For the text-containing cell, return its midpoint in [x, y] coordinate format. 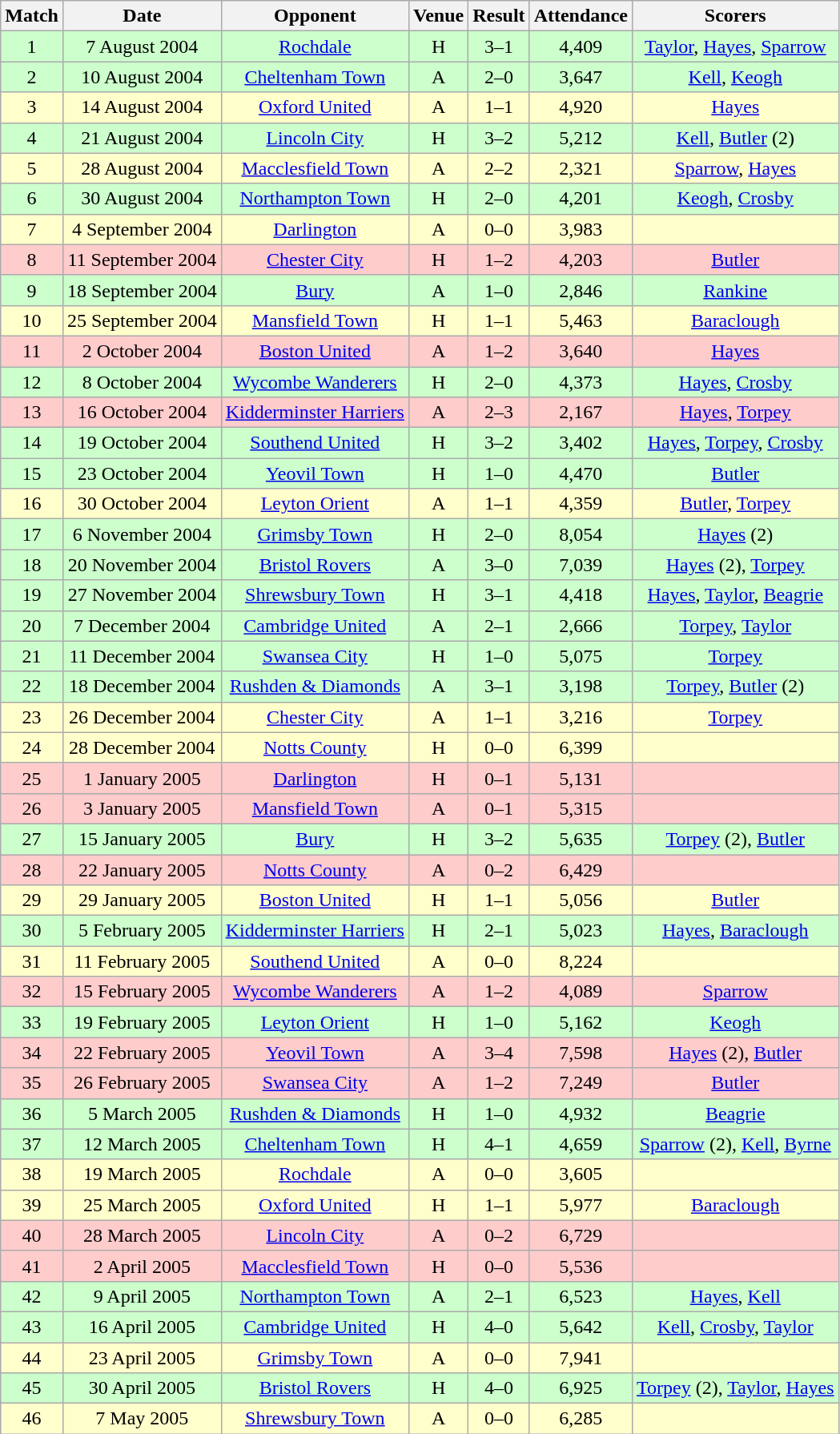
5 [32, 168]
18 December 2004 [142, 687]
4,920 [581, 107]
38 [32, 1174]
Hayes, Torpey, Crosby [735, 443]
15 February 2005 [142, 992]
2 [32, 77]
23 October 2004 [142, 473]
1 [32, 46]
5,212 [581, 138]
4,409 [581, 46]
19 March 2005 [142, 1174]
Sparrow (2), Kell, Byrne [735, 1144]
3,640 [581, 351]
30 August 2004 [142, 199]
30 April 2005 [142, 1388]
10 [32, 320]
7,249 [581, 1083]
2,321 [581, 168]
26 [32, 808]
31 [32, 961]
3,647 [581, 77]
19 [32, 595]
25 September 2004 [142, 320]
28 March 2005 [142, 1235]
28 [32, 869]
25 [32, 778]
21 [32, 656]
4,089 [581, 992]
19 October 2004 [142, 443]
2 April 2005 [142, 1266]
12 [32, 382]
2 October 2004 [142, 351]
28 December 2004 [142, 747]
26 February 2005 [142, 1083]
39 [32, 1205]
19 February 2005 [142, 1022]
22 February 2005 [142, 1053]
10 August 2004 [142, 77]
20 [32, 626]
4–1 [499, 1144]
5,075 [581, 656]
12 March 2005 [142, 1144]
Hayes, Taylor, Beagrie [735, 595]
23 April 2005 [142, 1358]
14 August 2004 [142, 107]
40 [32, 1235]
Kell, Crosby, Taylor [735, 1327]
45 [32, 1388]
3–4 [499, 1053]
27 [32, 839]
Beagrie [735, 1114]
29 January 2005 [142, 900]
28 August 2004 [142, 168]
43 [32, 1327]
7 [32, 229]
23 [32, 717]
Torpey (2), Taylor, Hayes [735, 1388]
21 August 2004 [142, 138]
14 [32, 443]
29 [32, 900]
2–2 [499, 168]
4,932 [581, 1114]
Opponent [315, 16]
2–3 [499, 413]
9 [32, 290]
42 [32, 1296]
5,023 [581, 931]
11 September 2004 [142, 260]
4,373 [581, 382]
16 October 2004 [142, 413]
7,039 [581, 565]
18 [32, 565]
46 [32, 1419]
5,056 [581, 900]
2,846 [581, 290]
22 [32, 687]
20 November 2004 [142, 565]
7 May 2005 [142, 1419]
4,203 [581, 260]
3,216 [581, 717]
Sparrow, Hayes [735, 168]
22 January 2005 [142, 869]
37 [32, 1144]
44 [32, 1358]
1 January 2005 [142, 778]
3–0 [499, 565]
15 [32, 473]
5 February 2005 [142, 931]
Keogh [735, 1022]
25 March 2005 [142, 1205]
4,470 [581, 473]
Hayes, Torpey [735, 413]
Scorers [735, 16]
32 [32, 992]
26 December 2004 [142, 717]
5,977 [581, 1205]
8 [32, 260]
3,402 [581, 443]
3 [32, 107]
33 [32, 1022]
35 [32, 1083]
Venue [438, 16]
11 December 2004 [142, 656]
Result [499, 16]
Hayes (2), Butler [735, 1053]
8,054 [581, 534]
36 [32, 1114]
Torpey, Taylor [735, 626]
9 April 2005 [142, 1296]
3,605 [581, 1174]
5 March 2005 [142, 1114]
Keogh, Crosby [735, 199]
Hayes, Baraclough [735, 931]
Butler, Torpey [735, 504]
5,162 [581, 1022]
3 January 2005 [142, 808]
41 [32, 1266]
27 November 2004 [142, 595]
6,285 [581, 1419]
Match [32, 16]
5,315 [581, 808]
16 April 2005 [142, 1327]
4 September 2004 [142, 229]
8,224 [581, 961]
5,635 [581, 839]
7 August 2004 [142, 46]
6 November 2004 [142, 534]
6,429 [581, 869]
5,131 [581, 778]
15 January 2005 [142, 839]
17 [32, 534]
3,983 [581, 229]
18 September 2004 [142, 290]
4,659 [581, 1144]
Kell, Butler (2) [735, 138]
6,399 [581, 747]
30 October 2004 [142, 504]
13 [32, 413]
34 [32, 1053]
2,666 [581, 626]
2,167 [581, 413]
4,359 [581, 504]
16 [32, 504]
7,598 [581, 1053]
6,729 [581, 1235]
Torpey, Butler (2) [735, 687]
6,925 [581, 1388]
11 February 2005 [142, 961]
4 [32, 138]
8 October 2004 [142, 382]
30 [32, 931]
3,198 [581, 687]
Hayes, Kell [735, 1296]
Torpey (2), Butler [735, 839]
24 [32, 747]
4,201 [581, 199]
7 December 2004 [142, 626]
11 [32, 351]
Kell, Keogh [735, 77]
Rankine [735, 290]
4,418 [581, 595]
5,463 [581, 320]
5,536 [581, 1266]
Attendance [581, 16]
Hayes (2) [735, 534]
Date [142, 16]
Sparrow [735, 992]
6 [32, 199]
Hayes, Crosby [735, 382]
Hayes (2), Torpey [735, 565]
6,523 [581, 1296]
7,941 [581, 1358]
Taylor, Hayes, Sparrow [735, 46]
5,642 [581, 1327]
